Provide the (X, Y) coordinate of the cell's center where the given text is located.  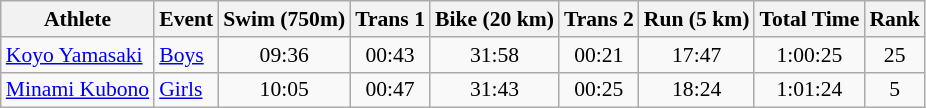
18:24 (697, 90)
Minami Kubono (78, 90)
Event (186, 19)
Swim (750m) (284, 19)
00:43 (390, 55)
1:01:24 (809, 90)
25 (894, 55)
Bike (20 km) (494, 19)
00:21 (599, 55)
Trans 1 (390, 19)
Koyo Yamasaki (78, 55)
00:47 (390, 90)
Run (5 km) (697, 19)
00:25 (599, 90)
1:00:25 (809, 55)
Girls (186, 90)
Rank (894, 19)
31:58 (494, 55)
Boys (186, 55)
Trans 2 (599, 19)
17:47 (697, 55)
09:36 (284, 55)
10:05 (284, 90)
5 (894, 90)
Total Time (809, 19)
31:43 (494, 90)
Athlete (78, 19)
